Find where the given text appears and provide that cell's center as (X, Y) coordinate. 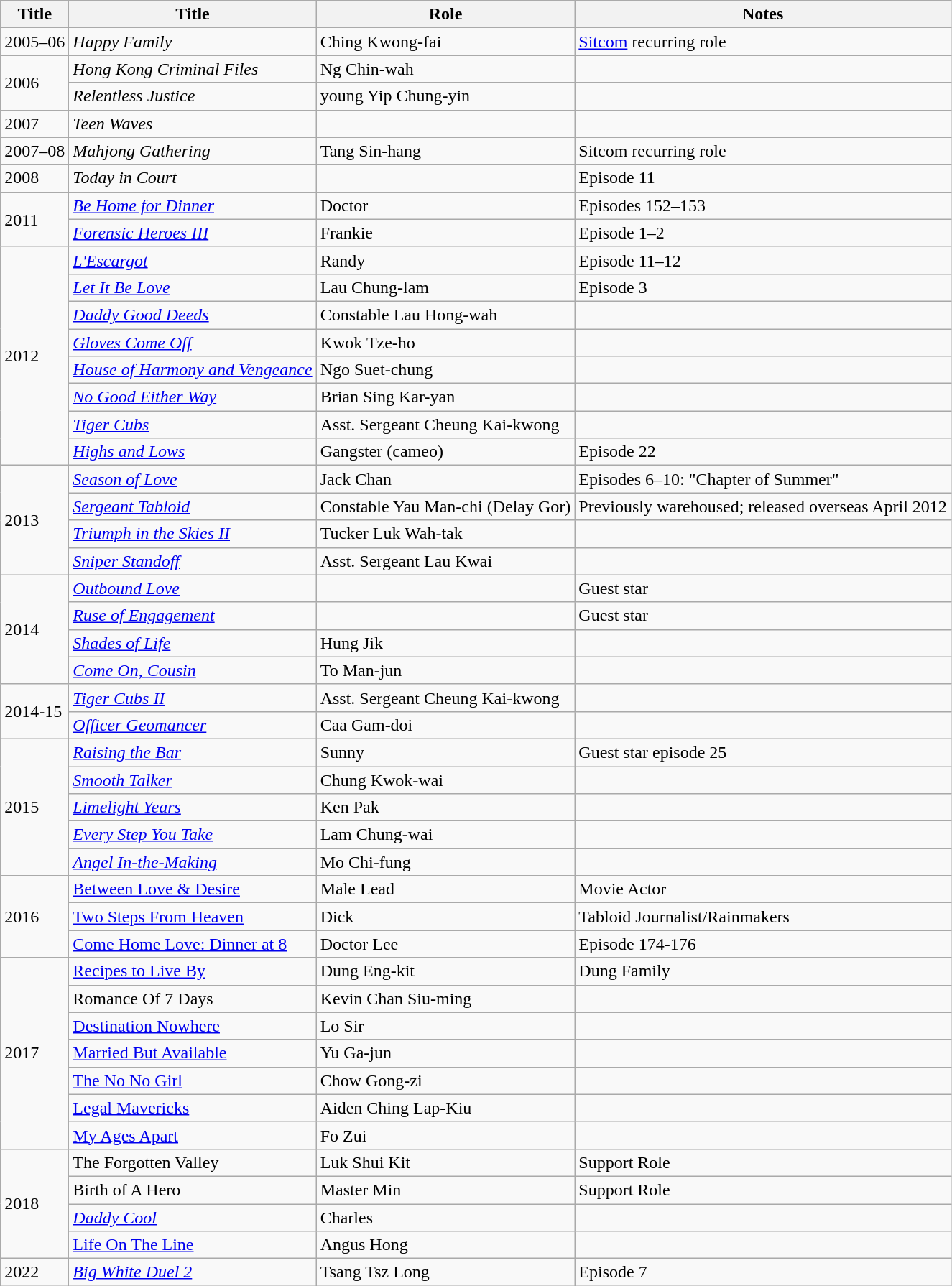
To Man-jun (445, 670)
Episode 7 (763, 1272)
2014 (34, 629)
2007 (34, 124)
Daddy Cool (193, 1218)
2017 (34, 1053)
2007–08 (34, 151)
Role (445, 14)
Destination Nowhere (193, 1026)
2005–06 (34, 42)
Episode 11 (763, 178)
Two Steps From Heaven (193, 917)
My Ages Apart (193, 1135)
Episodes 152–153 (763, 205)
Big White Duel 2 (193, 1272)
Episode 1–2 (763, 233)
Gangster (cameo) (445, 452)
Come Home Love: Dinner at 8 (193, 944)
Doctor (445, 205)
2006 (34, 83)
Aiden Ching Lap-Kiu (445, 1108)
Limelight Years (193, 808)
Fo Zui (445, 1135)
Every Step You Take (193, 835)
Hung Jik (445, 643)
Between Love & Desire (193, 889)
2008 (34, 178)
Episode 174-176 (763, 944)
Episode 22 (763, 452)
Tang Sin-hang (445, 151)
Ching Kwong-fai (445, 42)
Life On The Line (193, 1245)
2011 (34, 219)
Tucker Luk Wah-tak (445, 534)
Dung Family (763, 971)
Tiger Cubs II (193, 698)
Angel In-the-Making (193, 862)
Ken Pak (445, 808)
Chow Gong-zi (445, 1081)
Lo Sir (445, 1026)
Jack Chan (445, 479)
Teen Waves (193, 124)
Hong Kong Criminal Files (193, 69)
Birth of A Hero (193, 1190)
2012 (34, 356)
Romance Of 7 Days (193, 999)
Episodes 6–10: "Chapter of Summer" (763, 479)
Male Lead (445, 889)
Married But Available (193, 1053)
Forensic Heroes III (193, 233)
The Forgotten Valley (193, 1162)
Master Min (445, 1190)
2013 (34, 520)
Daddy Good Deeds (193, 315)
Ng Chin-wah (445, 69)
Previously warehoused; released overseas April 2012 (763, 506)
Caa Gam-doi (445, 725)
Doctor Lee (445, 944)
Gloves Come Off (193, 343)
Movie Actor (763, 889)
Shades of Life (193, 643)
Randy (445, 260)
Notes (763, 14)
Sniper Standoff (193, 561)
The No No Girl (193, 1081)
Smooth Talker (193, 780)
2016 (34, 917)
Asst. Sergeant Lau Kwai (445, 561)
Officer Geomancer (193, 725)
young Yip Chung-yin (445, 96)
Season of Love (193, 479)
Dick (445, 917)
Frankie (445, 233)
Today in Court (193, 178)
2018 (34, 1203)
2022 (34, 1272)
Episode 11–12 (763, 260)
Tabloid Journalist/Rainmakers (763, 917)
Charles (445, 1218)
Ngo Suet-chung (445, 370)
Angus Hong (445, 1245)
Be Home for Dinner (193, 205)
Recipes to Live By (193, 971)
Guest star episode 25 (763, 752)
Let It Be Love (193, 287)
Constable Lau Hong-wah (445, 315)
Ruse of Engagement (193, 616)
Yu Ga-jun (445, 1053)
Brian Sing Kar-yan (445, 397)
Triumph in the Skies II (193, 534)
Mo Chi-fung (445, 862)
Chung Kwok-wai (445, 780)
Constable Yau Man-chi (Delay Gor) (445, 506)
Kevin Chan Siu-ming (445, 999)
No Good Either Way (193, 397)
Tsang Tsz Long (445, 1272)
Happy Family (193, 42)
Lam Chung-wai (445, 835)
Relentless Justice (193, 96)
Tiger Cubs (193, 425)
Kwok Tze-ho (445, 343)
Legal Mavericks (193, 1108)
2015 (34, 807)
Sergeant Tabloid (193, 506)
Dung Eng-kit (445, 971)
Sunny (445, 752)
Luk Shui Kit (445, 1162)
Outbound Love (193, 588)
2014-15 (34, 711)
L'Escargot (193, 260)
Mahjong Gathering (193, 151)
Episode 3 (763, 287)
Come On, Cousin (193, 670)
House of Harmony and Vengeance (193, 370)
Highs and Lows (193, 452)
Raising the Bar (193, 752)
Lau Chung-lam (445, 287)
